Extract the [X, Y] coordinate from the center of the cell holding the provided text.  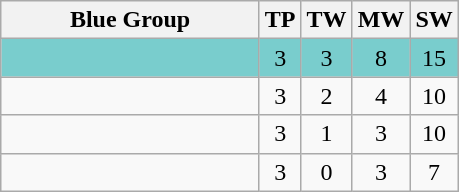
1 [326, 134]
MW [381, 20]
TP [280, 20]
2 [326, 96]
15 [434, 58]
TW [326, 20]
8 [381, 58]
7 [434, 172]
0 [326, 172]
SW [434, 20]
4 [381, 96]
Blue Group [130, 20]
